Find where the given text appears and provide that cell's center as (X, Y) coordinate. 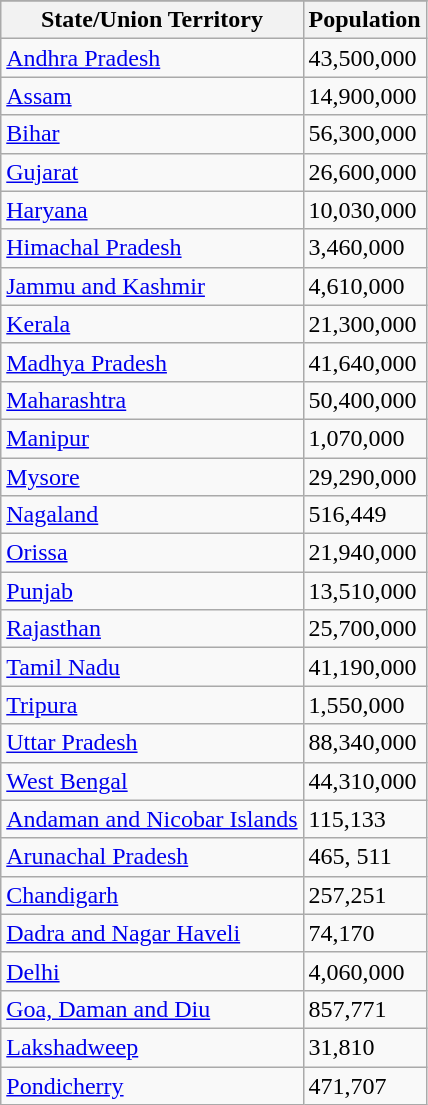
50,400,000 (364, 400)
Rajasthan (152, 629)
Mysore (152, 477)
Himachal Pradesh (152, 248)
Andaman and Nicobar Islands (152, 819)
25,700,000 (364, 629)
Jammu and Kashmir (152, 286)
26,600,000 (364, 172)
Chandigarh (152, 895)
Tripura (152, 705)
56,300,000 (364, 134)
Kerala (152, 324)
Maharashtra (152, 400)
Assam (152, 96)
115,133 (364, 819)
Tamil Nadu (152, 667)
Haryana (152, 210)
Nagaland (152, 515)
44,310,000 (364, 781)
Orissa (152, 553)
1,070,000 (364, 438)
257,251 (364, 895)
1,550,000 (364, 705)
Goa, Daman and Diu (152, 1009)
Bihar (152, 134)
465, 511 (364, 857)
Delhi (152, 971)
3,460,000 (364, 248)
State/Union Territory (152, 20)
41,640,000 (364, 362)
Population (364, 20)
21,300,000 (364, 324)
857,771 (364, 1009)
Lakshadweep (152, 1047)
13,510,000 (364, 591)
74,170 (364, 933)
Madhya Pradesh (152, 362)
43,500,000 (364, 58)
14,900,000 (364, 96)
88,340,000 (364, 743)
Uttar Pradesh (152, 743)
10,030,000 (364, 210)
Arunachal Pradesh (152, 857)
Punjab (152, 591)
31,810 (364, 1047)
4,060,000 (364, 971)
29,290,000 (364, 477)
West Bengal (152, 781)
Pondicherry (152, 1085)
516,449 (364, 515)
Manipur (152, 438)
41,190,000 (364, 667)
Dadra and Nagar Haveli (152, 933)
4,610,000 (364, 286)
Gujarat (152, 172)
21,940,000 (364, 553)
Andhra Pradesh (152, 58)
471,707 (364, 1085)
